Capture the cell that displays the provided text and extract its [X, Y] central coordinate. 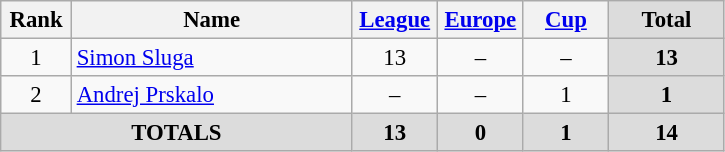
Total [667, 20]
Rank [36, 20]
Europe [481, 20]
Name [212, 20]
League [395, 20]
TOTALS [176, 133]
0 [481, 133]
Simon Sluga [212, 58]
2 [36, 95]
Andrej Prskalo [212, 95]
Cup [566, 20]
14 [667, 133]
